Return the [x, y] coordinate for the center point of the cell that contains the specified text.  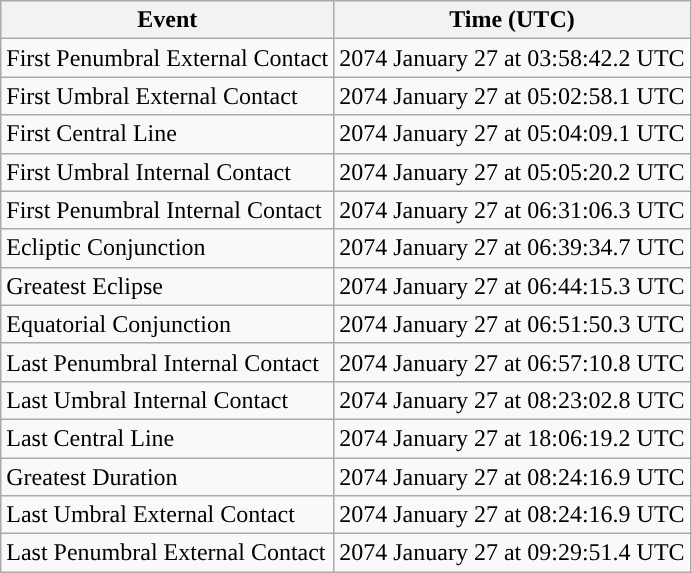
First Penumbral External Contact [168, 58]
2074 January 27 at 05:05:20.2 UTC [512, 172]
Equatorial Conjunction [168, 324]
Ecliptic Conjunction [168, 248]
2074 January 27 at 05:02:58.1 UTC [512, 96]
Event [168, 20]
2074 January 27 at 06:39:34.7 UTC [512, 248]
2074 January 27 at 06:44:15.3 UTC [512, 286]
First Umbral Internal Contact [168, 172]
First Central Line [168, 134]
2074 January 27 at 03:58:42.2 UTC [512, 58]
Last Umbral External Contact [168, 515]
First Penumbral Internal Contact [168, 210]
Last Penumbral External Contact [168, 553]
Last Central Line [168, 438]
Greatest Eclipse [168, 286]
2074 January 27 at 09:29:51.4 UTC [512, 553]
2074 January 27 at 05:04:09.1 UTC [512, 134]
2074 January 27 at 18:06:19.2 UTC [512, 438]
Last Umbral Internal Contact [168, 400]
Time (UTC) [512, 20]
2074 January 27 at 06:31:06.3 UTC [512, 210]
Last Penumbral Internal Contact [168, 362]
2074 January 27 at 06:51:50.3 UTC [512, 324]
Greatest Duration [168, 477]
First Umbral External Contact [168, 96]
2074 January 27 at 06:57:10.8 UTC [512, 362]
2074 January 27 at 08:23:02.8 UTC [512, 400]
